Return (X, Y) of the center of cell containing provided text 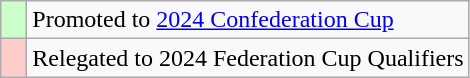
Promoted to 2024 Confederation Cup (248, 20)
Relegated to 2024 Federation Cup Qualifiers (248, 58)
